Pinpoint the cell where the given text exists, returning its (x, y) midpoint coordinate. 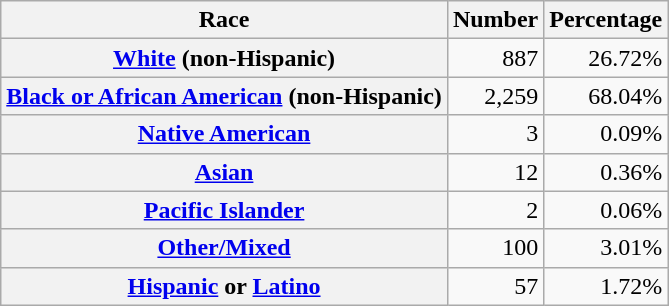
1.72% (606, 286)
White (non-Hispanic) (224, 58)
887 (495, 58)
Race (224, 20)
68.04% (606, 96)
Asian (224, 172)
Pacific Islander (224, 210)
Black or African American (non-Hispanic) (224, 96)
Native American (224, 134)
2 (495, 210)
0.06% (606, 210)
26.72% (606, 58)
Other/Mixed (224, 248)
Hispanic or Latino (224, 286)
2,259 (495, 96)
57 (495, 286)
100 (495, 248)
3 (495, 134)
3.01% (606, 248)
12 (495, 172)
Number (495, 20)
Percentage (606, 20)
0.09% (606, 134)
0.36% (606, 172)
